Capture the cell that displays the provided text and extract its (X, Y) central coordinate. 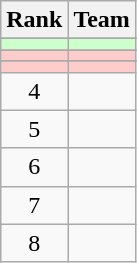
Rank (34, 20)
7 (34, 205)
Team (102, 20)
6 (34, 167)
4 (34, 91)
8 (34, 243)
5 (34, 129)
